Scan for the cell matching the given text and deliver its (X, Y) coordinate at center. 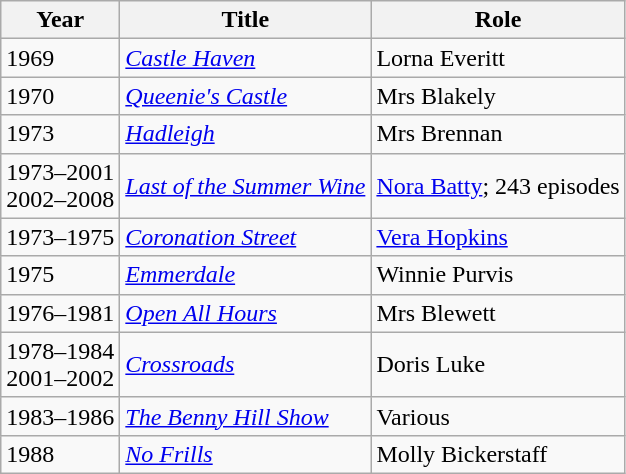
Mrs Blakely (498, 96)
Year (60, 20)
Crossroads (246, 364)
Doris Luke (498, 364)
1973–20012002–2008 (60, 186)
Mrs Brennan (498, 134)
Mrs Blewett (498, 313)
1983–1986 (60, 416)
No Frills (246, 454)
Emmerdale (246, 275)
Various (498, 416)
Coronation Street (246, 237)
Molly Bickerstaff (498, 454)
Castle Haven (246, 58)
Role (498, 20)
1975 (60, 275)
Hadleigh (246, 134)
Queenie's Castle (246, 96)
1976–1981 (60, 313)
The Benny Hill Show (246, 416)
1970 (60, 96)
Nora Batty; 243 episodes (498, 186)
1973–1975 (60, 237)
Vera Hopkins (498, 237)
Winnie Purvis (498, 275)
1973 (60, 134)
1978–19842001–2002 (60, 364)
Open All Hours (246, 313)
Last of the Summer Wine (246, 186)
1969 (60, 58)
Title (246, 20)
1988 (60, 454)
Lorna Everitt (498, 58)
